Search for the cell housing the specified text and yield its [X, Y] center coordinate. 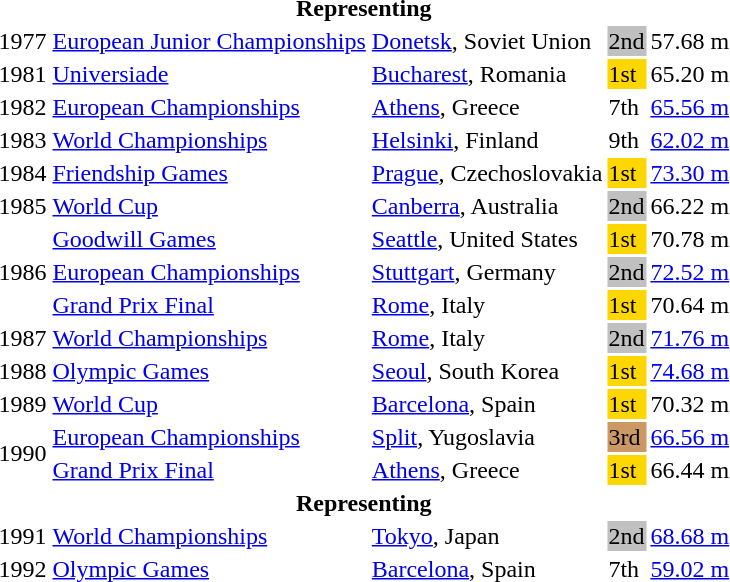
9th [626, 140]
3rd [626, 437]
Split, Yugoslavia [487, 437]
European Junior Championships [209, 41]
Friendship Games [209, 173]
Seattle, United States [487, 239]
Helsinki, Finland [487, 140]
Universiade [209, 74]
Barcelona, Spain [487, 404]
Olympic Games [209, 371]
Stuttgart, Germany [487, 272]
Seoul, South Korea [487, 371]
Bucharest, Romania [487, 74]
Canberra, Australia [487, 206]
Tokyo, Japan [487, 536]
Goodwill Games [209, 239]
7th [626, 107]
Donetsk, Soviet Union [487, 41]
Prague, Czechoslovakia [487, 173]
